Search for the cell housing the specified text and yield its (x, y) center coordinate. 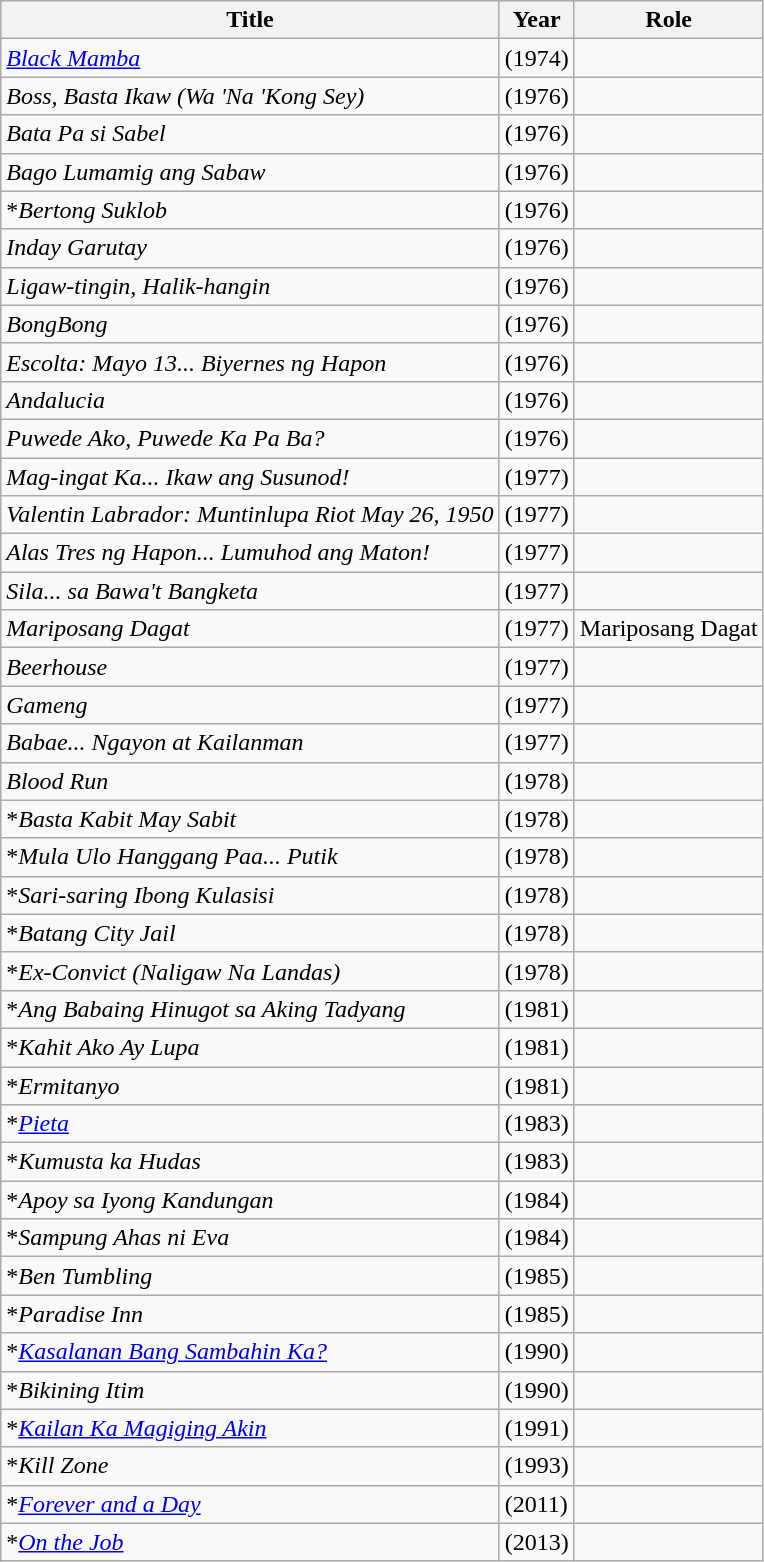
*Mula Ulo Hanggang Paa... Putik (250, 857)
Andalucia (250, 400)
Blood Run (250, 781)
Inday Garutay (250, 248)
Beerhouse (250, 667)
Valentin Labrador: Muntinlupa Riot May 26, 1950 (250, 515)
Black Mamba (250, 58)
(1993) (536, 1466)
*Kahit Ako Ay Lupa (250, 1047)
(1974) (536, 58)
*Basta Kabit May Sabit (250, 819)
*Paradise Inn (250, 1314)
*Bertong Suklob (250, 210)
*Kumusta ka Hudas (250, 1162)
*Kasalanan Bang Sambahin Ka? (250, 1352)
Sila... sa Bawa't Bangketa (250, 591)
*Bikining Itim (250, 1390)
*Ang Babaing Hinugot sa Aking Tadyang (250, 1009)
Title (250, 20)
Bago Lumamig ang Sabaw (250, 172)
*Ex-Convict (Naligaw Na Landas) (250, 971)
*Sampung Ahas ni Eva (250, 1238)
*Kailan Ka Magiging Akin (250, 1428)
Puwede Ako, Puwede Ka Pa Ba? (250, 438)
(2013) (536, 1542)
Ligaw-tingin, Halik-hangin (250, 286)
Boss, Basta Ikaw (Wa 'Na 'Kong Sey) (250, 96)
*Ben Tumbling (250, 1276)
Alas Tres ng Hapon... Lumuhod ang Maton! (250, 553)
Babae... Ngayon at Kailanman (250, 743)
*On the Job (250, 1542)
*Forever and a Day (250, 1504)
*Sari-saring Ibong Kulasisi (250, 895)
(1991) (536, 1428)
Gameng (250, 705)
*Pieta (250, 1124)
(2011) (536, 1504)
Role (668, 20)
*Kill Zone (250, 1466)
Escolta: Mayo 13... Biyernes ng Hapon (250, 362)
Year (536, 20)
*Apoy sa Iyong Kandungan (250, 1200)
Bata Pa si Sabel (250, 134)
*Ermitanyo (250, 1085)
*Batang City Jail (250, 933)
BongBong (250, 324)
Mag-ingat Ka... Ikaw ang Susunod! (250, 477)
